Locate the cell with the specified text and output its [X, Y] center coordinate. 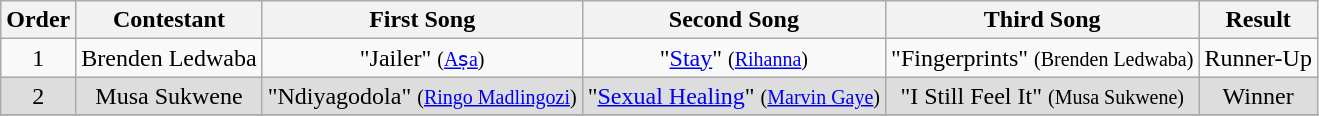
Contestant [169, 20]
"Ndiyagodola" (Ringo Madlingozi) [422, 96]
Brenden Ledwaba [169, 58]
Runner-Up [1258, 58]
1 [38, 58]
Third Song [1042, 20]
"I Still Feel It" (Musa Sukwene) [1042, 96]
Musa Sukwene [169, 96]
First Song [422, 20]
"Stay" (Rihanna) [734, 58]
2 [38, 96]
Result [1258, 20]
Second Song [734, 20]
Order [38, 20]
"Fingerprints" (Brenden Ledwaba) [1042, 58]
"Jailer" (Aṣa) [422, 58]
Winner [1258, 96]
"Sexual Healing" (Marvin Gaye) [734, 96]
